Pinpoint the cell where the given text exists, returning its [x, y] midpoint coordinate. 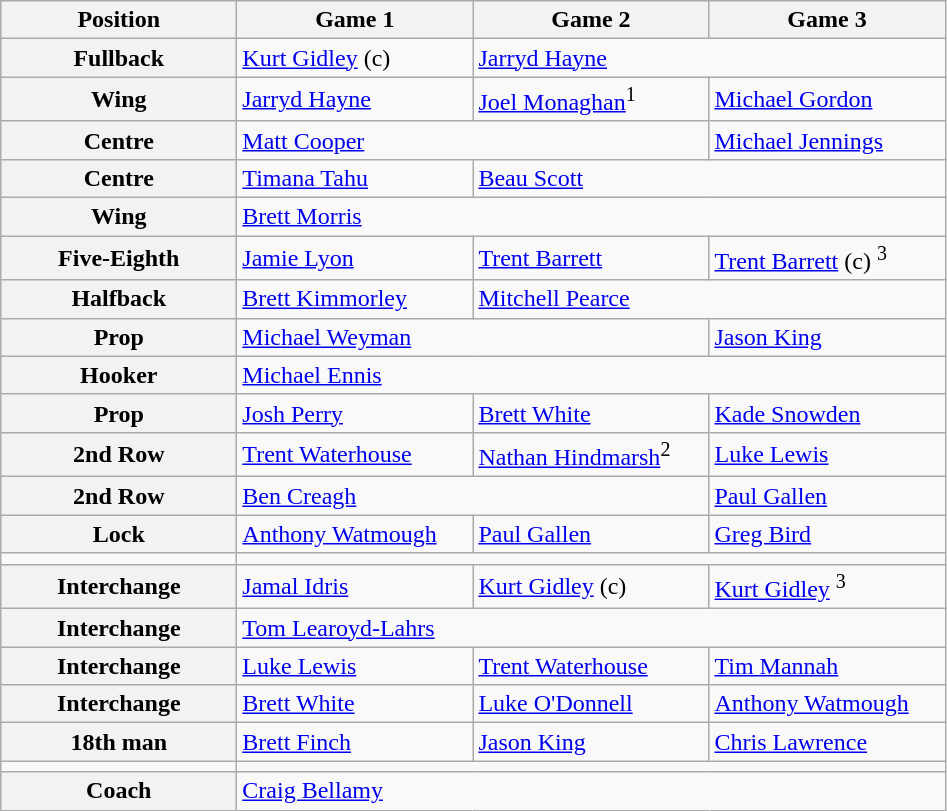
Craig Bellamy [591, 791]
Jamie Lyon [355, 258]
Trent Barrett (c) 3 [827, 258]
Brett Kimmorley [355, 299]
Lock [119, 534]
Ben Creagh [473, 496]
Michael Gordon [827, 100]
Position [119, 20]
Beau Scott [709, 178]
Tom Learoyd-Lahrs [591, 628]
Brett Finch [355, 742]
Michael Weyman [473, 337]
Jamal Idris [355, 586]
Luke O'Donnell [591, 704]
Nathan Hindmarsh2 [591, 454]
Kurt Gidley 3 [827, 586]
Chris Lawrence [827, 742]
Halfback [119, 299]
Hooker [119, 375]
Game 3 [827, 20]
Five-Eighth [119, 258]
Matt Cooper [473, 140]
Mitchell Pearce [709, 299]
Joel Monaghan1 [591, 100]
Tim Mannah [827, 666]
Brett Morris [591, 217]
Game 2 [591, 20]
Timana Tahu [355, 178]
Michael Ennis [591, 375]
Trent Barrett [591, 258]
Josh Perry [355, 413]
Michael Jennings [827, 140]
Fullback [119, 58]
Greg Bird [827, 534]
Game 1 [355, 20]
18th man [119, 742]
Kade Snowden [827, 413]
Coach [119, 791]
